Identify which cell holds the provided text, then report its (X, Y) central coordinate. 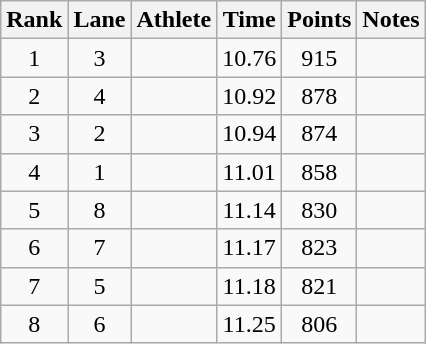
11.01 (250, 172)
10.94 (250, 134)
11.14 (250, 210)
11.17 (250, 248)
11.25 (250, 324)
Points (320, 20)
878 (320, 96)
10.92 (250, 96)
823 (320, 248)
10.76 (250, 58)
Athlete (174, 20)
830 (320, 210)
806 (320, 324)
915 (320, 58)
858 (320, 172)
Lane (100, 20)
Time (250, 20)
821 (320, 286)
874 (320, 134)
11.18 (250, 286)
Rank (34, 20)
Notes (391, 20)
